Return [x, y] of the center of cell containing provided text 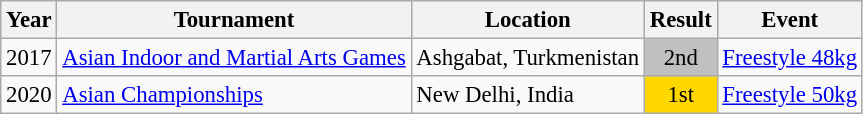
2020 [29, 95]
Tournament [234, 20]
Event [790, 20]
Asian Indoor and Martial Arts Games [234, 58]
New Delhi, India [528, 95]
Freestyle 50kg [790, 95]
Location [528, 20]
Ashgabat, Turkmenistan [528, 58]
Year [29, 20]
Result [680, 20]
2nd [680, 58]
Asian Championships [234, 95]
Freestyle 48kg [790, 58]
1st [680, 95]
2017 [29, 58]
